Search for the cell housing the specified text and yield its (x, y) center coordinate. 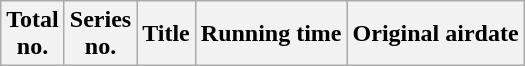
Totalno. (33, 34)
Seriesno. (100, 34)
Original airdate (436, 34)
Title (166, 34)
Running time (271, 34)
